From the cell containing the given text, extract its center point as [x, y] coordinate. 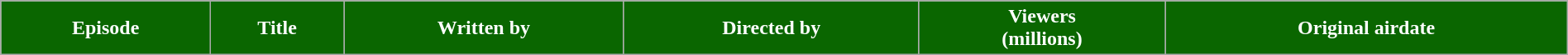
Viewers(millions) [1042, 28]
Title [278, 28]
Directed by [771, 28]
Episode [106, 28]
Original airdate [1366, 28]
Written by [485, 28]
